Output the (x, y) coordinate of the center of the cell containing the given text.  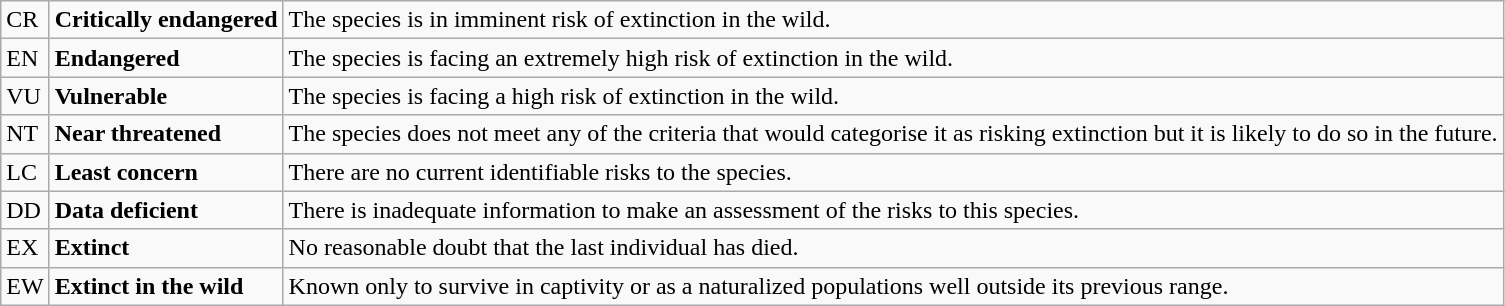
CR (25, 20)
The species does not meet any of the criteria that would categorise it as risking extinction but it is likely to do so in the future. (893, 134)
EW (25, 286)
Endangered (166, 58)
Least concern (166, 172)
The species is facing a high risk of extinction in the wild. (893, 96)
EX (25, 248)
NT (25, 134)
Vulnerable (166, 96)
Critically endangered (166, 20)
There are no current identifiable risks to the species. (893, 172)
Near threatened (166, 134)
There is inadequate information to make an assessment of the risks to this species. (893, 210)
Known only to survive in captivity or as a naturalized populations well outside its previous range. (893, 286)
The species is in imminent risk of extinction in the wild. (893, 20)
Data deficient (166, 210)
VU (25, 96)
DD (25, 210)
No reasonable doubt that the last individual has died. (893, 248)
Extinct (166, 248)
LC (25, 172)
EN (25, 58)
The species is facing an extremely high risk of extinction in the wild. (893, 58)
Extinct in the wild (166, 286)
